Scan for the cell matching the given text and deliver its (x, y) coordinate at center. 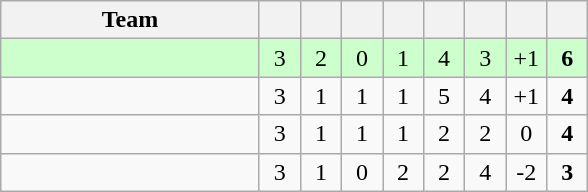
6 (568, 58)
Team (130, 20)
5 (444, 96)
-2 (526, 172)
